Capture the cell that displays the provided text and extract its [X, Y] central coordinate. 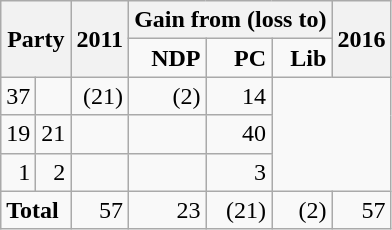
40 [238, 134]
2011 [100, 39]
1 [18, 172]
PC [238, 58]
21 [54, 134]
37 [18, 96]
2016 [362, 39]
14 [238, 96]
23 [168, 210]
Party [36, 39]
NDP [168, 58]
Total [36, 210]
Lib [302, 58]
19 [18, 134]
3 [238, 172]
2 [54, 172]
Gain from (loss to) [230, 20]
